Determine the (X, Y) coordinate at the center of the cell enclosing the given text.  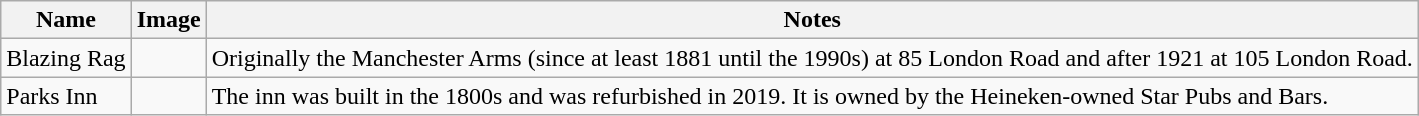
Blazing Rag (66, 58)
Originally the Manchester Arms (since at least 1881 until the 1990s) at 85 London Road and after 1921 at 105 London Road. (812, 58)
Image (168, 20)
The inn was built in the 1800s and was refurbished in 2019. It is owned by the Heineken-owned Star Pubs and Bars. (812, 96)
Parks Inn (66, 96)
Name (66, 20)
Notes (812, 20)
